Detect which cell encompasses the target text, then output its (x, y) center coordinate. 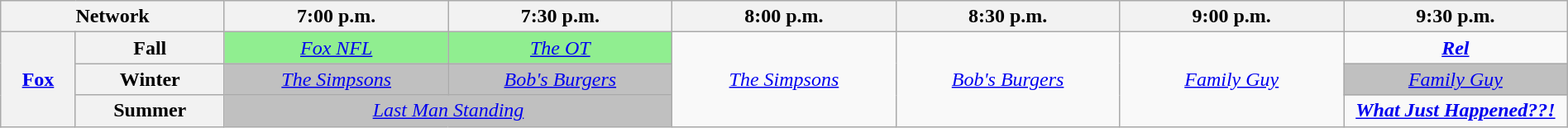
8:00 p.m. (784, 17)
Summer (150, 111)
8:30 p.m. (1007, 17)
9:30 p.m. (1456, 17)
Last Man Standing (448, 111)
7:30 p.m. (561, 17)
Fox (38, 79)
Rel (1456, 48)
What Just Happened??! (1456, 111)
Network (112, 17)
Winter (150, 79)
The OT (561, 48)
Fox NFL (336, 48)
9:00 p.m. (1232, 17)
Fall (150, 48)
7:00 p.m. (336, 17)
